Return the [x, y] coordinate for the center point of the cell that contains the specified text.  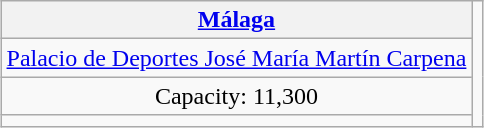
Capacity: 11,300 [236, 96]
Palacio de Deportes José María Martín Carpena [236, 58]
Málaga [236, 20]
